Capture the cell that displays the provided text and extract its (X, Y) central coordinate. 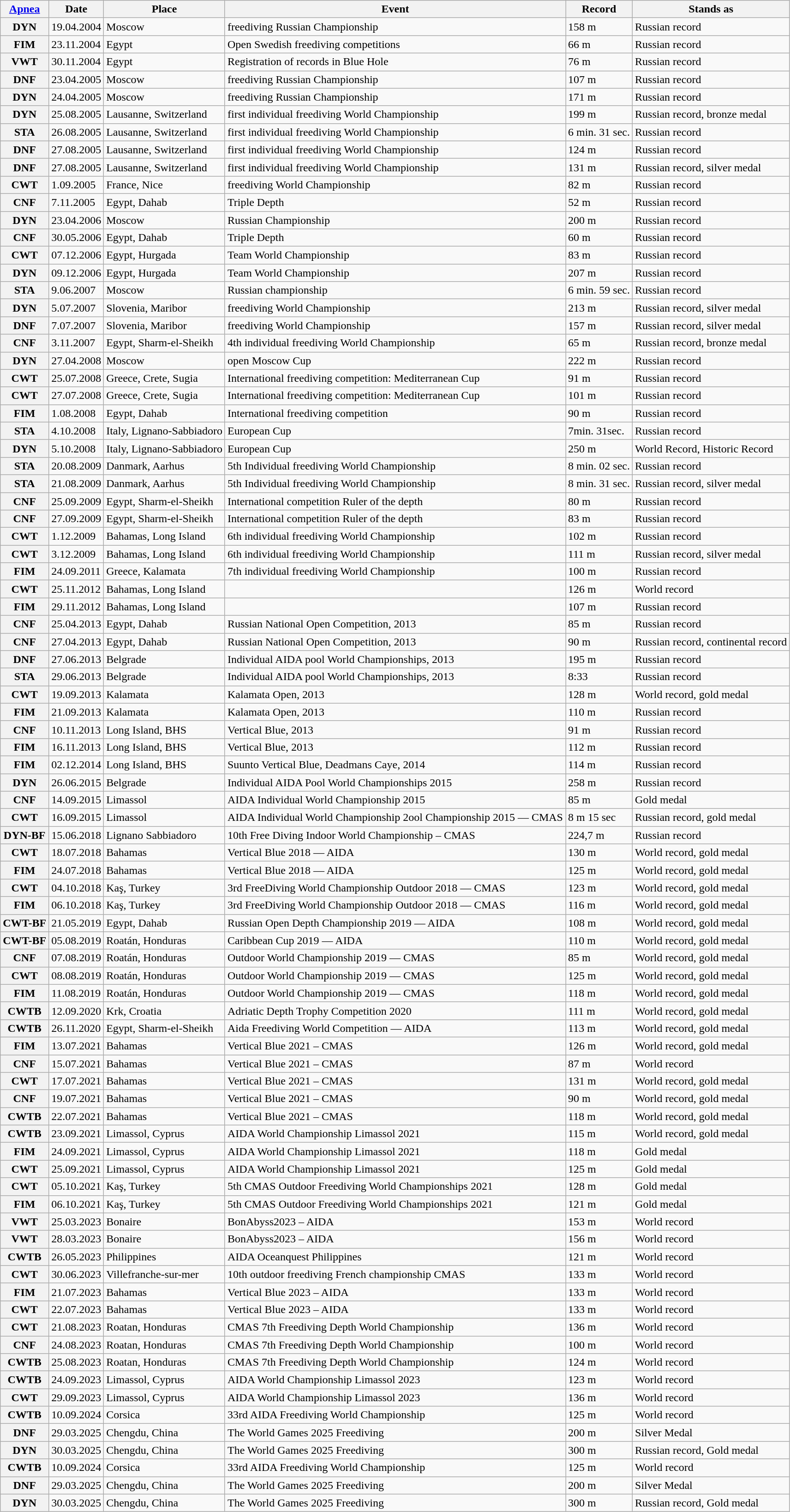
157 m (599, 325)
21.07.2023 (77, 1292)
10th Free Diving Indoor World Championship – CMAS (395, 835)
19.09.2013 (77, 694)
29.09.2023 (77, 1398)
16.11.2013 (77, 747)
24.09.2021 (77, 1151)
25.08.2023 (77, 1362)
116 m (599, 905)
6 min. 59 sec. (599, 290)
23.04.2005 (77, 79)
13.07.2021 (77, 1046)
27.07.2008 (77, 396)
5.10.2008 (77, 448)
27.04.2008 (77, 361)
06.10.2018 (77, 905)
19.07.2021 (77, 1099)
24.07.2018 (77, 870)
Greece, Kalamata (164, 572)
23.11.2004 (77, 44)
AIDA Individual World Championship 2015 (395, 800)
Philippines (164, 1257)
Aida Freediving World Competition — AIDA (395, 1028)
Russian championship (395, 290)
Individual AIDA Pool World Championships 2015 (395, 783)
Open Swedish freediving competitions (395, 44)
Caribbean Cup 2019 — AIDA (395, 940)
23.09.2021 (77, 1134)
82 m (599, 185)
15.06.2018 (77, 835)
Apnea (25, 9)
8 min. 02 sec. (599, 466)
25.08.2005 (77, 114)
21.09.2013 (77, 712)
25.09.2021 (77, 1169)
26.05.2023 (77, 1257)
5.07.2007 (77, 308)
26.06.2015 (77, 783)
21.08.2009 (77, 483)
8:33 (599, 677)
1.08.2008 (77, 413)
8 m 15 sec (599, 818)
24.09.2023 (77, 1380)
Suunto Vertical Blue, Deadmans Caye, 2014 (395, 765)
222 m (599, 361)
29.06.2013 (77, 677)
Event (395, 9)
6 min. 31 sec. (599, 132)
Krk, Croatia (164, 1011)
Registration of records in Blue Hole (395, 62)
1.09.2005 (77, 185)
08.08.2019 (77, 976)
22.07.2023 (77, 1309)
258 m (599, 783)
18.07.2018 (77, 853)
International freediving competition (395, 413)
21.08.2023 (77, 1327)
153 m (599, 1222)
10.11.2013 (77, 729)
30.11.2004 (77, 62)
24.04.2005 (77, 97)
06.10.2021 (77, 1204)
4.10.2008 (77, 431)
12.09.2020 (77, 1011)
52 m (599, 202)
Record (599, 9)
87 m (599, 1063)
24.09.2011 (77, 572)
7.11.2005 (77, 202)
02.12.2014 (77, 765)
76 m (599, 62)
28.03.2023 (77, 1239)
7min. 31sec. (599, 431)
World Record, Historic Record (711, 448)
25.11.2012 (77, 589)
207 m (599, 273)
Date (77, 9)
130 m (599, 853)
65 m (599, 343)
Russian Championship (395, 220)
80 m (599, 501)
1.12.2009 (77, 536)
9.06.2007 (77, 290)
113 m (599, 1028)
19.04.2004 (77, 27)
23.04.2006 (77, 220)
171 m (599, 97)
7.07.2007 (77, 325)
195 m (599, 659)
07.08.2019 (77, 958)
30.06.2023 (77, 1274)
7th individual freediving World Championship (395, 572)
114 m (599, 765)
17.07.2021 (77, 1081)
158 m (599, 27)
Russian record, continental record (711, 642)
4th individual freediving World Championship (395, 343)
224,7 m (599, 835)
21.05.2019 (77, 923)
Stands as (711, 9)
Lignano Sabbiadoro (164, 835)
101 m (599, 396)
Russian record, gold medal (711, 818)
05.08.2019 (77, 940)
199 m (599, 114)
25.04.2013 (77, 624)
05.10.2021 (77, 1187)
22.07.2021 (77, 1116)
25.03.2023 (77, 1222)
France, Nice (164, 185)
Villefranche-sur-mer (164, 1274)
26.08.2005 (77, 132)
Place (164, 9)
25.09.2009 (77, 501)
15.07.2021 (77, 1063)
108 m (599, 923)
3.12.2009 (77, 554)
156 m (599, 1239)
30.05.2006 (77, 238)
27.04.2013 (77, 642)
29.11.2012 (77, 607)
14.09.2015 (77, 800)
66 m (599, 44)
213 m (599, 308)
27.09.2009 (77, 519)
DYN-BF (25, 835)
250 m (599, 448)
27.06.2013 (77, 659)
24.08.2023 (77, 1345)
11.08.2019 (77, 993)
AIDA Individual World Championship 2ool Championship 2015 — CMAS (395, 818)
16.09.2015 (77, 818)
AIDA Oceanquest Philippines (395, 1257)
10th outdoor freediving French championship CMAS (395, 1274)
Adriatic Depth Trophy Competition 2020 (395, 1011)
Russian Open Depth Championship 2019 — AIDA (395, 923)
3.11.2007 (77, 343)
115 m (599, 1134)
60 m (599, 238)
09.12.2006 (77, 273)
25.07.2008 (77, 378)
open Moscow Cup (395, 361)
07.12.2006 (77, 255)
102 m (599, 536)
20.08.2009 (77, 466)
8 min. 31 sec. (599, 483)
26.11.2020 (77, 1028)
112 m (599, 747)
04.10.2018 (77, 888)
